Detect which cell encompasses the target text, then output its [X, Y] center coordinate. 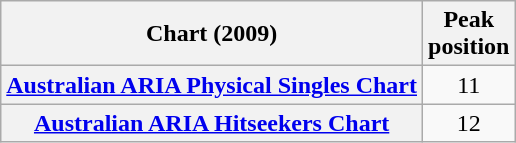
11 [469, 85]
Australian ARIA Physical Singles Chart [212, 85]
Chart (2009) [212, 34]
12 [469, 123]
Peakposition [469, 34]
Australian ARIA Hitseekers Chart [212, 123]
